Find where the given text appears and provide that cell's center as (X, Y) coordinate. 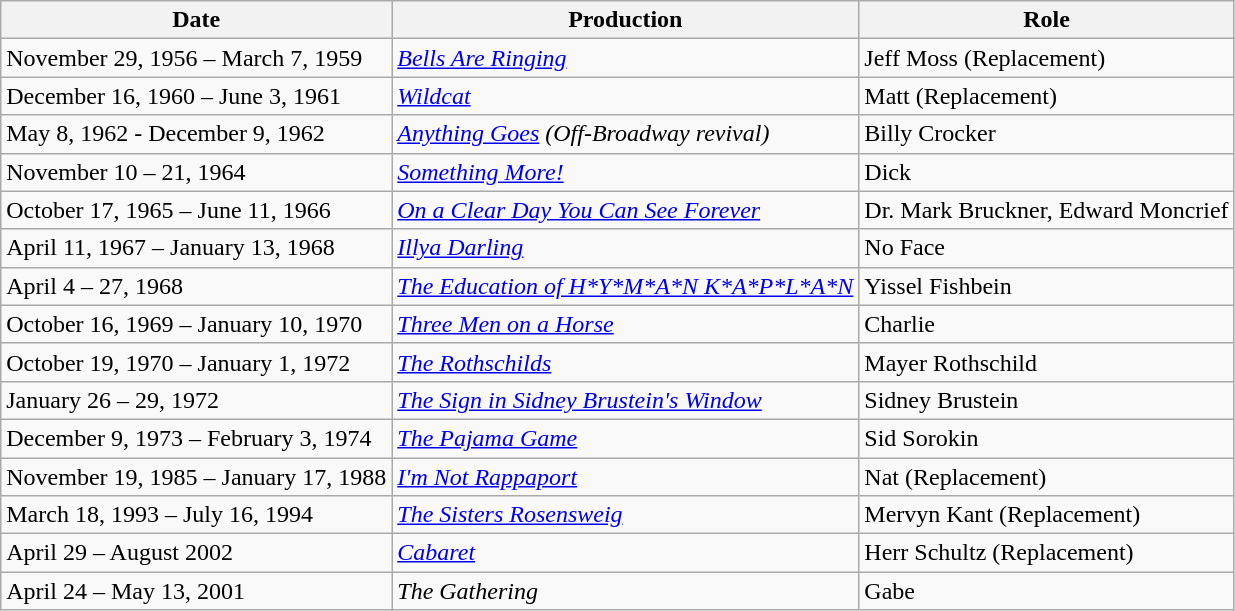
Charlie (1046, 324)
November 19, 1985 – January 17, 1988 (196, 477)
November 29, 1956 – March 7, 1959 (196, 58)
April 4 – 27, 1968 (196, 286)
January 26 – 29, 1972 (196, 400)
Mayer Rothschild (1046, 362)
December 9, 1973 – February 3, 1974 (196, 438)
I'm Not Rappaport (626, 477)
December 16, 1960 – June 3, 1961 (196, 96)
Gabe (1046, 591)
The Gathering (626, 591)
October 16, 1969 – January 10, 1970 (196, 324)
Jeff Moss (Replacement) (1046, 58)
The Sisters Rosensweig (626, 515)
Production (626, 20)
Something More! (626, 172)
Sid Sorokin (1046, 438)
Yissel Fishbein (1046, 286)
October 19, 1970 – January 1, 1972 (196, 362)
Illya Darling (626, 248)
Bells Are Ringing (626, 58)
May 8, 1962 - December 9, 1962 (196, 134)
October 17, 1965 – June 11, 1966 (196, 210)
Cabaret (626, 553)
Mervyn Kant (Replacement) (1046, 515)
Matt (Replacement) (1046, 96)
Date (196, 20)
The Pajama Game (626, 438)
Role (1046, 20)
April 29 – August 2002 (196, 553)
The Rothschilds (626, 362)
Dr. Mark Bruckner, Edward Moncrief (1046, 210)
On a Clear Day You Can See Forever (626, 210)
Herr Schultz (Replacement) (1046, 553)
Anything Goes (Off-Broadway revival) (626, 134)
April 11, 1967 – January 13, 1968 (196, 248)
Sidney Brustein (1046, 400)
November 10 – 21, 1964 (196, 172)
March 18, 1993 – July 16, 1994 (196, 515)
Billy Crocker (1046, 134)
Nat (Replacement) (1046, 477)
Three Men on a Horse (626, 324)
The Education of H*Y*M*A*N K*A*P*L*A*N (626, 286)
Dick (1046, 172)
No Face (1046, 248)
The Sign in Sidney Brustein's Window (626, 400)
April 24 – May 13, 2001 (196, 591)
Wildcat (626, 96)
